From the cell containing the given text, extract its center point as [X, Y] coordinate. 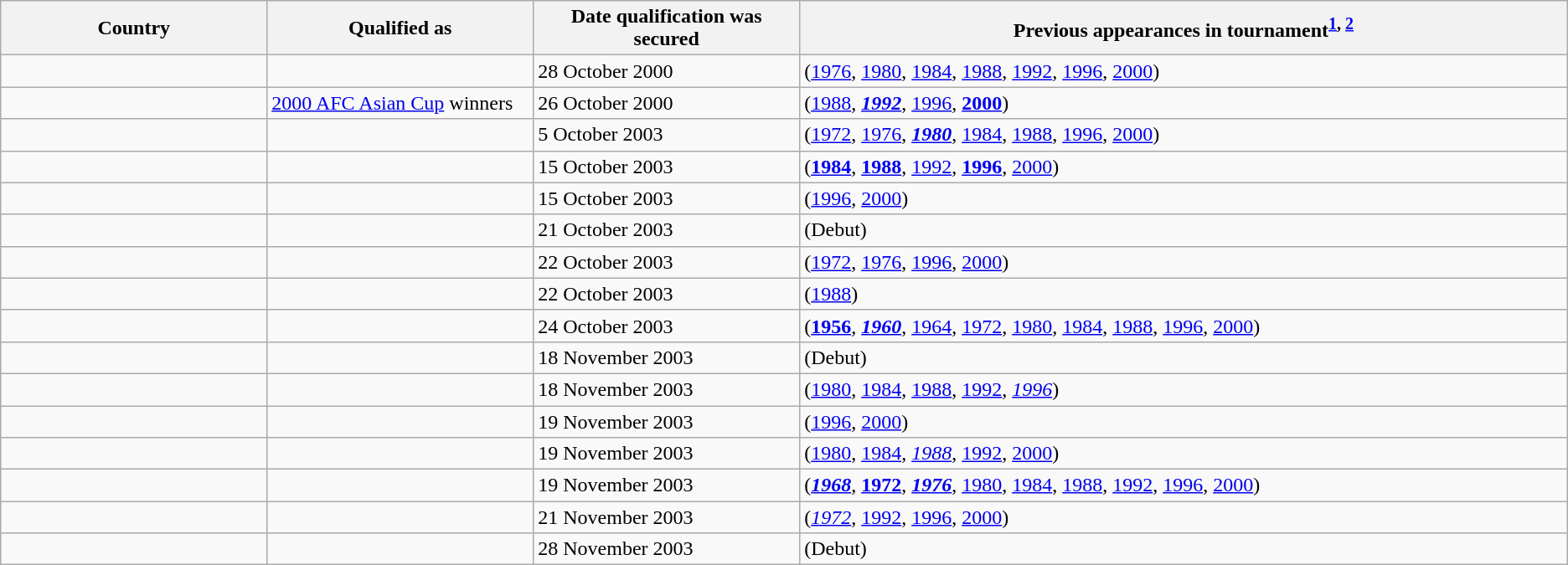
Qualified as [400, 28]
21 October 2003 [667, 230]
Date qualification was secured [667, 28]
(1976, 1980, 1984, 1988, 1992, 1996, 2000) [1184, 71]
(1988, 1992, 1996, 2000) [1184, 103]
Previous appearances in tournament1, 2 [1184, 28]
28 October 2000 [667, 71]
(1972, 1992, 1996, 2000) [1184, 517]
Country [134, 28]
(1972, 1976, 1980, 1984, 1988, 1996, 2000) [1184, 135]
26 October 2000 [667, 103]
21 November 2003 [667, 517]
5 October 2003 [667, 135]
2000 AFC Asian Cup winners [400, 103]
24 October 2003 [667, 326]
(1988) [1184, 294]
28 November 2003 [667, 549]
(1956, 1960, 1964, 1972, 1980, 1984, 1988, 1996, 2000) [1184, 326]
(1984, 1988, 1992, 1996, 2000) [1184, 167]
(1980, 1984, 1988, 1992, 2000) [1184, 454]
(1968, 1972, 1976, 1980, 1984, 1988, 1992, 1996, 2000) [1184, 485]
(1980, 1984, 1988, 1992, 1996) [1184, 389]
(1972, 1976, 1996, 2000) [1184, 262]
